Extract the [X, Y] coordinate from the center of the cell holding the provided text.  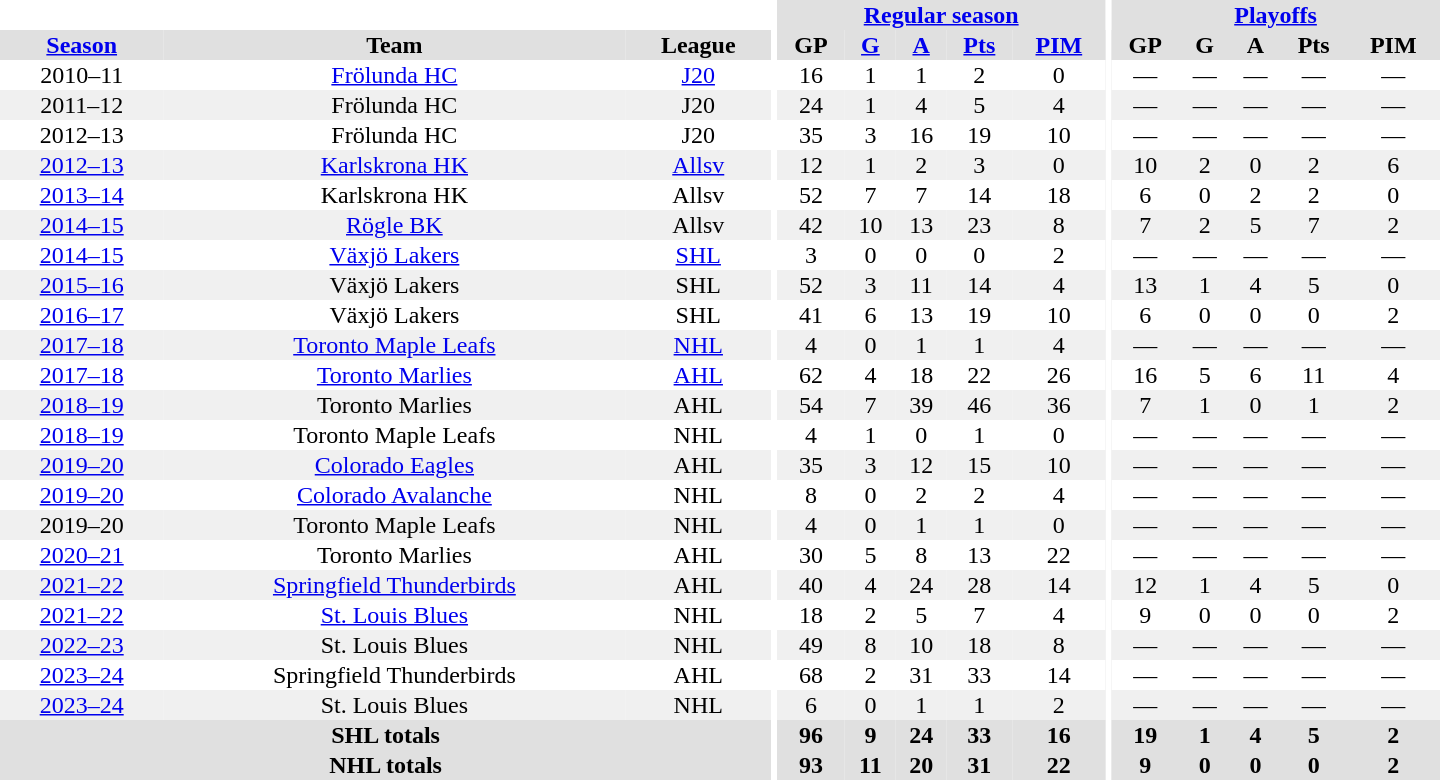
46 [979, 405]
Playoffs [1276, 15]
SHL totals [386, 735]
League [698, 45]
Regular season [942, 15]
Colorado Avalanche [394, 495]
36 [1058, 405]
40 [811, 585]
2013–14 [82, 195]
2011–12 [82, 105]
49 [811, 645]
62 [811, 375]
2022–23 [82, 645]
39 [922, 405]
28 [979, 585]
41 [811, 315]
93 [811, 765]
Season [82, 45]
42 [811, 225]
Team [394, 45]
15 [979, 465]
96 [811, 735]
NHL totals [386, 765]
68 [811, 675]
2016–17 [82, 315]
30 [811, 555]
2015–16 [82, 285]
Colorado Eagles [394, 465]
26 [1058, 375]
Rögle BK [394, 225]
2010–11 [82, 75]
2020–21 [82, 555]
23 [979, 225]
20 [922, 765]
54 [811, 405]
